Return (x, y) of the center of cell containing provided text 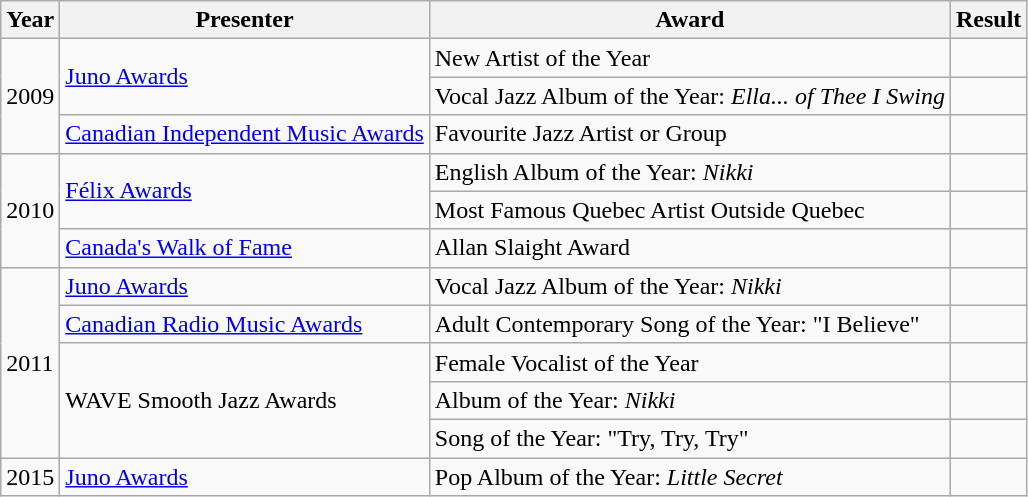
Song of the Year: "Try, Try, Try" (690, 438)
Félix Awards (244, 191)
Canadian Radio Music Awards (244, 324)
2015 (30, 477)
Canada's Walk of Fame (244, 248)
Female Vocalist of the Year (690, 362)
Vocal Jazz Album of the Year: Ella... of Thee I Swing (690, 96)
2010 (30, 210)
Adult Contemporary Song of the Year: "I Believe" (690, 324)
Presenter (244, 20)
Allan Slaight Award (690, 248)
Most Famous Quebec Artist Outside Quebec (690, 210)
WAVE Smooth Jazz Awards (244, 400)
Pop Album of the Year: Little Secret (690, 477)
Canadian Independent Music Awards (244, 134)
New Artist of the Year (690, 58)
Award (690, 20)
2011 (30, 362)
English Album of the Year: Nikki (690, 172)
Result (988, 20)
Favourite Jazz Artist or Group (690, 134)
Year (30, 20)
2009 (30, 96)
Album of the Year: Nikki (690, 400)
Vocal Jazz Album of the Year: Nikki (690, 286)
